Output the (X, Y) coordinate of the center of the cell containing the given text.  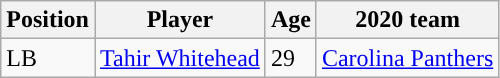
2020 team (407, 20)
Carolina Panthers (407, 58)
29 (290, 58)
Age (290, 20)
LB (48, 58)
Tahir Whitehead (180, 58)
Player (180, 20)
Position (48, 20)
